Return [x, y] of the center of cell containing provided text 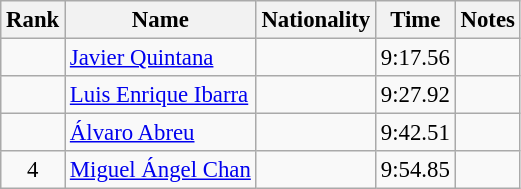
Rank [33, 20]
9:27.92 [416, 95]
9:54.85 [416, 170]
Time [416, 20]
Name [161, 20]
Javier Quintana [161, 58]
Álvaro Abreu [161, 133]
4 [33, 170]
Nationality [316, 20]
Miguel Ángel Chan [161, 170]
Notes [488, 20]
Luis Enrique Ibarra [161, 95]
9:17.56 [416, 58]
9:42.51 [416, 133]
